Search for the cell housing the specified text and yield its (X, Y) center coordinate. 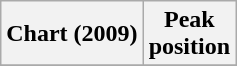
Chart (2009) (72, 34)
Peakposition (189, 34)
